Return [x, y] of the center of cell containing provided text 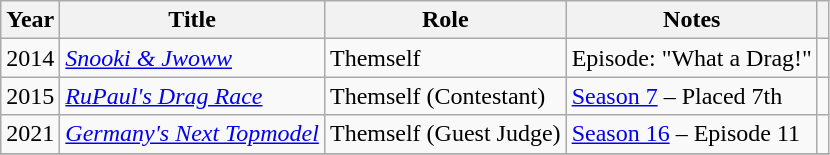
Episode: "What a Drag!" [692, 58]
Season 7 – Placed 7th [692, 96]
2015 [30, 96]
Themself [445, 58]
Role [445, 20]
2021 [30, 134]
Season 16 – Episode 11 [692, 134]
Title [192, 20]
2014 [30, 58]
Themself (Guest Judge) [445, 134]
Germany's Next Topmodel [192, 134]
Notes [692, 20]
Themself (Contestant) [445, 96]
RuPaul's Drag Race [192, 96]
Snooki & Jwoww [192, 58]
Year [30, 20]
